Locate the cell with the specified text and output its (x, y) center coordinate. 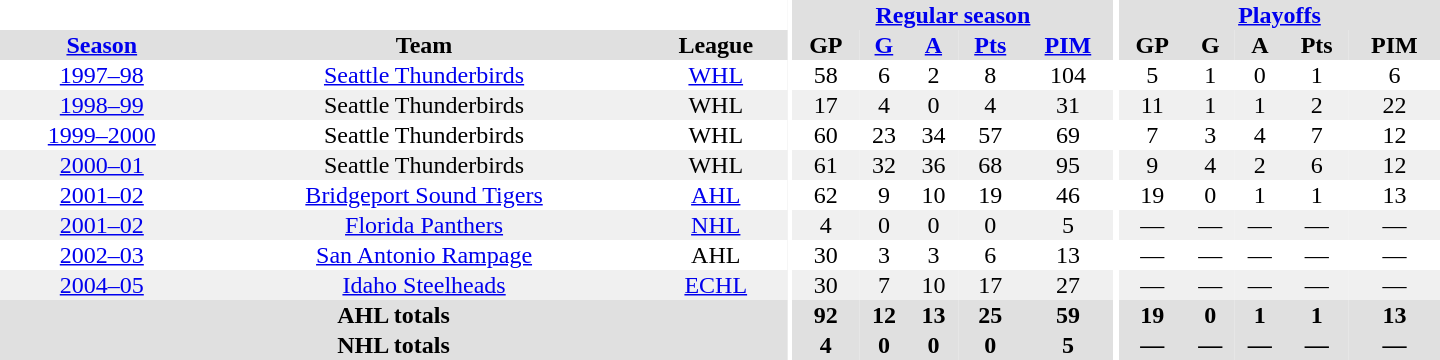
22 (1394, 105)
57 (990, 135)
Idaho Steelheads (424, 285)
2004–05 (102, 285)
League (716, 45)
34 (934, 135)
36 (934, 165)
AHL totals (394, 315)
46 (1068, 195)
NHL (716, 225)
2002–03 (102, 255)
31 (1068, 105)
ECHL (716, 285)
95 (1068, 165)
60 (826, 135)
8 (990, 75)
61 (826, 165)
27 (1068, 285)
Regular season (952, 15)
Bridgeport Sound Tigers (424, 195)
25 (990, 315)
Team (424, 45)
San Antonio Rampage (424, 255)
2000–01 (102, 165)
11 (1152, 105)
104 (1068, 75)
32 (884, 165)
1997–98 (102, 75)
1999–2000 (102, 135)
92 (826, 315)
Playoffs (1280, 15)
Season (102, 45)
62 (826, 195)
NHL totals (394, 345)
69 (1068, 135)
68 (990, 165)
59 (1068, 315)
23 (884, 135)
Florida Panthers (424, 225)
1998–99 (102, 105)
58 (826, 75)
